Extract the [x, y] coordinate from the center of the cell holding the provided text.  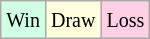
Loss [126, 20]
Win [24, 20]
Draw [72, 20]
